For the text-containing cell, return its midpoint in (X, Y) coordinate format. 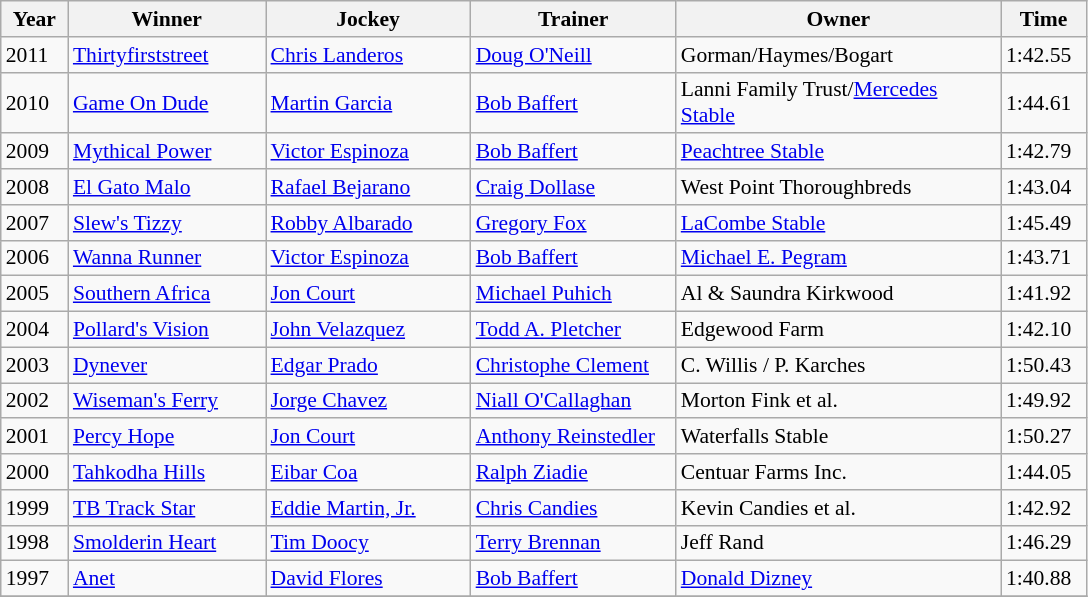
1:42.10 (1044, 330)
C. Willis / P. Karches (838, 365)
Waterfalls Stable (838, 437)
1:40.88 (1044, 579)
2007 (34, 223)
Morton Fink et al. (838, 401)
Martin Garcia (368, 102)
2003 (34, 365)
Edgewood Farm (838, 330)
2008 (34, 187)
Christophe Clement (574, 365)
2005 (34, 294)
Trainer (574, 19)
Pollard's Vision (167, 330)
Peachtree Stable (838, 152)
Mythical Power (167, 152)
Lanni Family Trust/Mercedes Stable (838, 102)
2006 (34, 258)
Michael Puhich (574, 294)
2004 (34, 330)
1:46.29 (1044, 543)
West Point Thoroughbreds (838, 187)
1:43.71 (1044, 258)
Smolderin Heart (167, 543)
Edgar Prado (368, 365)
1:42.92 (1044, 508)
2011 (34, 55)
Kevin Candies et al. (838, 508)
LaCombe Stable (838, 223)
Tahkodha Hills (167, 472)
Gorman/Haymes/Bogart (838, 55)
Game On Dude (167, 102)
Wiseman's Ferry (167, 401)
Michael E. Pegram (838, 258)
Centuar Farms Inc. (838, 472)
Anet (167, 579)
Rafael Bejarano (368, 187)
Southern Africa (167, 294)
Robby Albarado (368, 223)
1:43.04 (1044, 187)
Tim Doocy (368, 543)
1:42.79 (1044, 152)
1999 (34, 508)
TB Track Star (167, 508)
Time (1044, 19)
David Flores (368, 579)
Jockey (368, 19)
2009 (34, 152)
Terry Brennan (574, 543)
1:44.61 (1044, 102)
1:50.27 (1044, 437)
1:42.55 (1044, 55)
Niall O'Callaghan (574, 401)
Owner (838, 19)
Gregory Fox (574, 223)
Al & Saundra Kirkwood (838, 294)
Jorge Chavez (368, 401)
Year (34, 19)
2000 (34, 472)
Jeff Rand (838, 543)
1:44.05 (1044, 472)
2010 (34, 102)
Doug O'Neill (574, 55)
Craig Dollase (574, 187)
Slew's Tizzy (167, 223)
Winner (167, 19)
Thirtyfirststreet (167, 55)
1:45.49 (1044, 223)
1997 (34, 579)
1:50.43 (1044, 365)
Dynever (167, 365)
Ralph Ziadie (574, 472)
2001 (34, 437)
Anthony Reinstedler (574, 437)
Chris Candies (574, 508)
Percy Hope (167, 437)
Eddie Martin, Jr. (368, 508)
1:41.92 (1044, 294)
1:49.92 (1044, 401)
Eibar Coa (368, 472)
2002 (34, 401)
Todd A. Pletcher (574, 330)
Wanna Runner (167, 258)
John Velazquez (368, 330)
1998 (34, 543)
Donald Dizney (838, 579)
El Gato Malo (167, 187)
Chris Landeros (368, 55)
